Locate the cell with the specified text and output its [x, y] center coordinate. 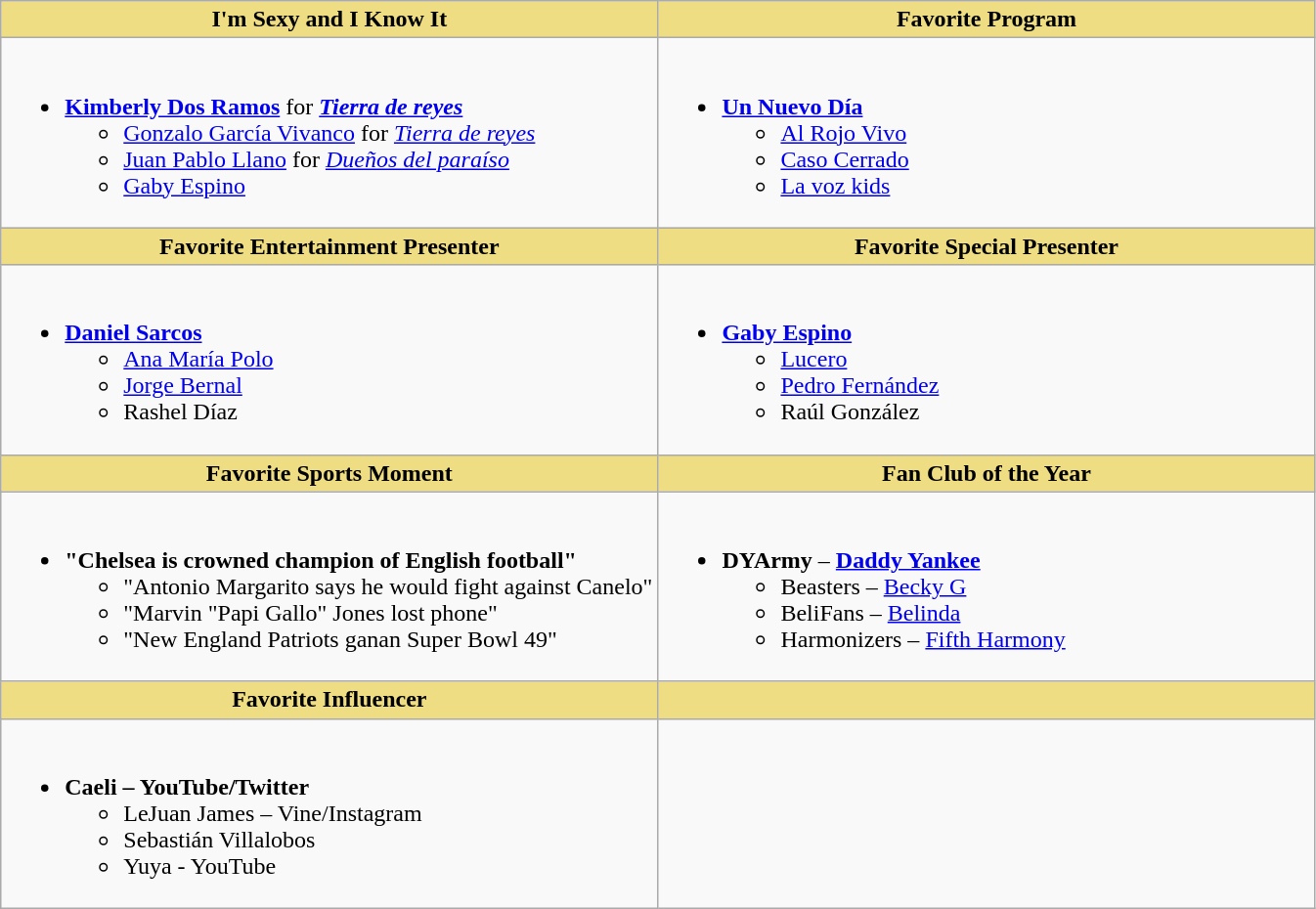
Daniel SarcosAna María PoloJorge BernalRashel Díaz [329, 360]
DYArmy – Daddy YankeeBeasters – Becky GBeliFans – BelindaHarmonizers – Fifth Harmony [987, 586]
Favorite Sports Moment [329, 473]
Favorite Program [987, 20]
Gaby EspinoLuceroPedro FernándezRaúl González [987, 360]
Caeli – YouTube/TwitterLeJuan James – Vine/InstagramSebastián VillalobosYuya - YouTube [329, 813]
Kimberly Dos Ramos for Tierra de reyesGonzalo García Vivanco for Tierra de reyesJuan Pablo Llano for Dueños del paraísoGaby Espino [329, 133]
I'm Sexy and I Know It [329, 20]
Un Nuevo DíaAl Rojo VivoCaso CerradoLa voz kids [987, 133]
Fan Club of the Year [987, 473]
Favorite Influencer [329, 700]
Favorite Special Presenter [987, 246]
Favorite Entertainment Presenter [329, 246]
